Capture the cell that displays the provided text and extract its [X, Y] central coordinate. 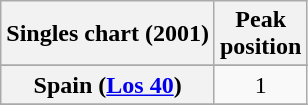
Singles chart (2001) [108, 34]
1 [260, 85]
Peakposition [260, 34]
Spain (Los 40) [108, 85]
